From the cell containing the given text, extract its center point as (X, Y) coordinate. 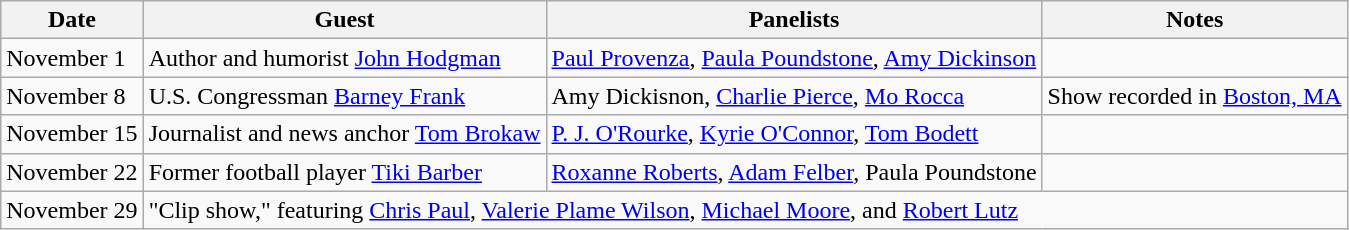
Amy Dickisnon, Charlie Pierce, Mo Rocca (794, 96)
"Clip show," featuring Chris Paul, Valerie Plame Wilson, Michael Moore, and Robert Lutz (745, 210)
Journalist and news anchor Tom Brokaw (344, 134)
Roxanne Roberts, Adam Felber, Paula Poundstone (794, 172)
Former football player Tiki Barber (344, 172)
Panelists (794, 20)
U.S. Congressman Barney Frank (344, 96)
Notes (1194, 20)
P. J. O'Rourke, Kyrie O'Connor, Tom Bodett (794, 134)
November 29 (72, 210)
November 15 (72, 134)
Paul Provenza, Paula Poundstone, Amy Dickinson (794, 58)
November 1 (72, 58)
November 8 (72, 96)
Author and humorist John Hodgman (344, 58)
Date (72, 20)
Show recorded in Boston, MA (1194, 96)
Guest (344, 20)
November 22 (72, 172)
